Search for the cell housing the specified text and yield its [x, y] center coordinate. 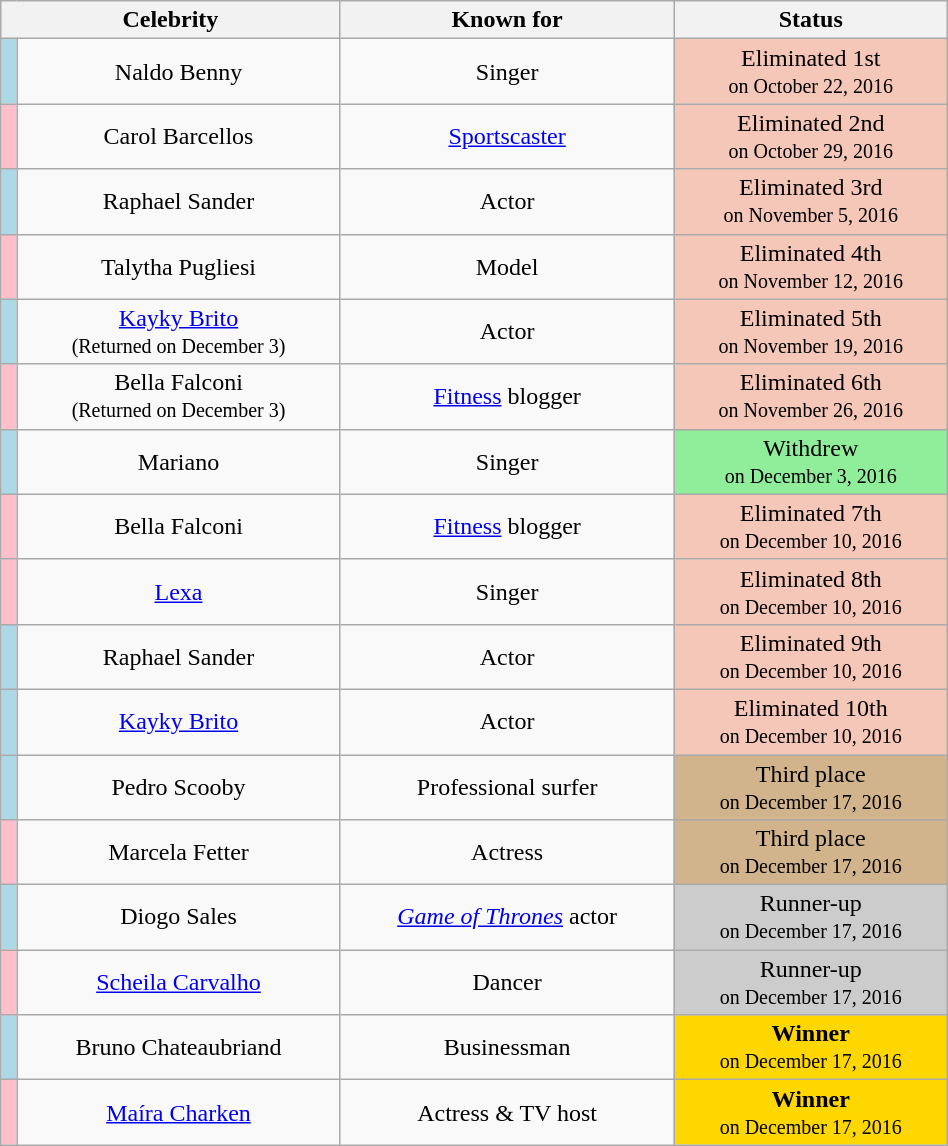
Bella Falconi(Returned on December 3) [178, 396]
Eliminated 6thon November 26, 2016 [810, 396]
Scheila Carvalho [178, 982]
Game of Thrones actor [507, 918]
Carol Barcellos [178, 136]
Naldo Benny [178, 72]
Maíra Charken [178, 1112]
Eliminated 7thon December 10, 2016 [810, 526]
Bruno Chateaubriand [178, 1048]
Eliminated 1ston October 22, 2016 [810, 72]
Eliminated 2ndon October 29, 2016 [810, 136]
Celebrity [170, 20]
Actress [507, 852]
Known for [507, 20]
Bella Falconi [178, 526]
Eliminated 10thon December 10, 2016 [810, 722]
Kayky Brito [178, 722]
Mariano [178, 462]
Kayky Brito(Returned on December 3) [178, 332]
Eliminated 8thon December 10, 2016 [810, 592]
Withdrewon December 3, 2016 [810, 462]
Professional surfer [507, 786]
Businessman [507, 1048]
Eliminated 4thon November 12, 2016 [810, 266]
Diogo Sales [178, 918]
Eliminated 9thon December 10, 2016 [810, 656]
Marcela Fetter [178, 852]
Sportscaster [507, 136]
Actress & TV host [507, 1112]
Pedro Scooby [178, 786]
Talytha Pugliesi [178, 266]
Eliminated 3rdon November 5, 2016 [810, 202]
Lexa [178, 592]
Model [507, 266]
Eliminated 5thon November 19, 2016 [810, 332]
Dancer [507, 982]
Status [810, 20]
